Scan for the cell matching the given text and deliver its [X, Y] coordinate at center. 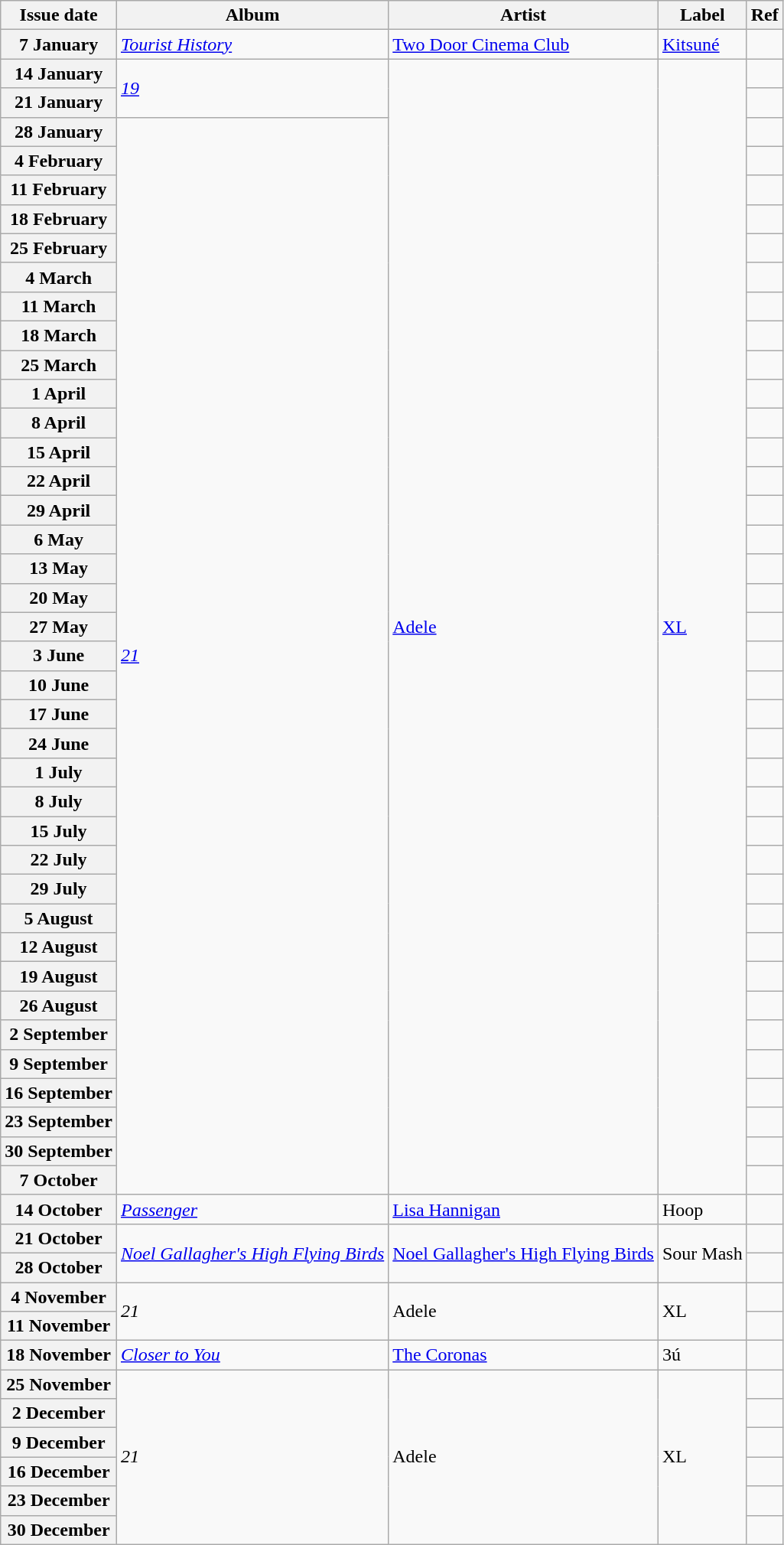
Ref [765, 15]
25 March [59, 365]
Sour Mash [702, 1253]
27 May [59, 627]
17 June [59, 714]
15 April [59, 452]
25 November [59, 1384]
2 December [59, 1413]
18 March [59, 335]
1 April [59, 394]
18 February [59, 219]
29 April [59, 510]
Issue date [59, 15]
26 August [59, 1006]
19 [252, 88]
Label [702, 15]
23 December [59, 1501]
18 November [59, 1355]
Closer to You [252, 1355]
The Coronas [523, 1355]
24 June [59, 743]
11 November [59, 1326]
22 April [59, 481]
22 July [59, 860]
16 December [59, 1472]
29 July [59, 889]
Two Door Cinema Club [523, 44]
Artist [523, 15]
21 October [59, 1238]
20 May [59, 598]
Passenger [252, 1209]
5 August [59, 918]
Lisa Hannigan [523, 1209]
16 September [59, 1093]
Tourist History [252, 44]
8 April [59, 423]
10 June [59, 685]
Hoop [702, 1209]
30 September [59, 1151]
7 October [59, 1180]
14 January [59, 73]
14 October [59, 1209]
19 August [59, 976]
2 September [59, 1035]
11 March [59, 306]
4 November [59, 1297]
8 July [59, 801]
4 February [59, 161]
15 July [59, 830]
1 July [59, 772]
9 September [59, 1064]
3 June [59, 656]
30 December [59, 1530]
Kitsuné [702, 44]
7 January [59, 44]
6 May [59, 539]
28 October [59, 1267]
4 March [59, 277]
21 January [59, 103]
3ú [702, 1355]
12 August [59, 947]
Album [252, 15]
28 January [59, 132]
13 May [59, 569]
23 September [59, 1122]
25 February [59, 248]
9 December [59, 1442]
11 February [59, 190]
